Return the (X, Y) coordinate for the center point of the cell that contains the specified text.  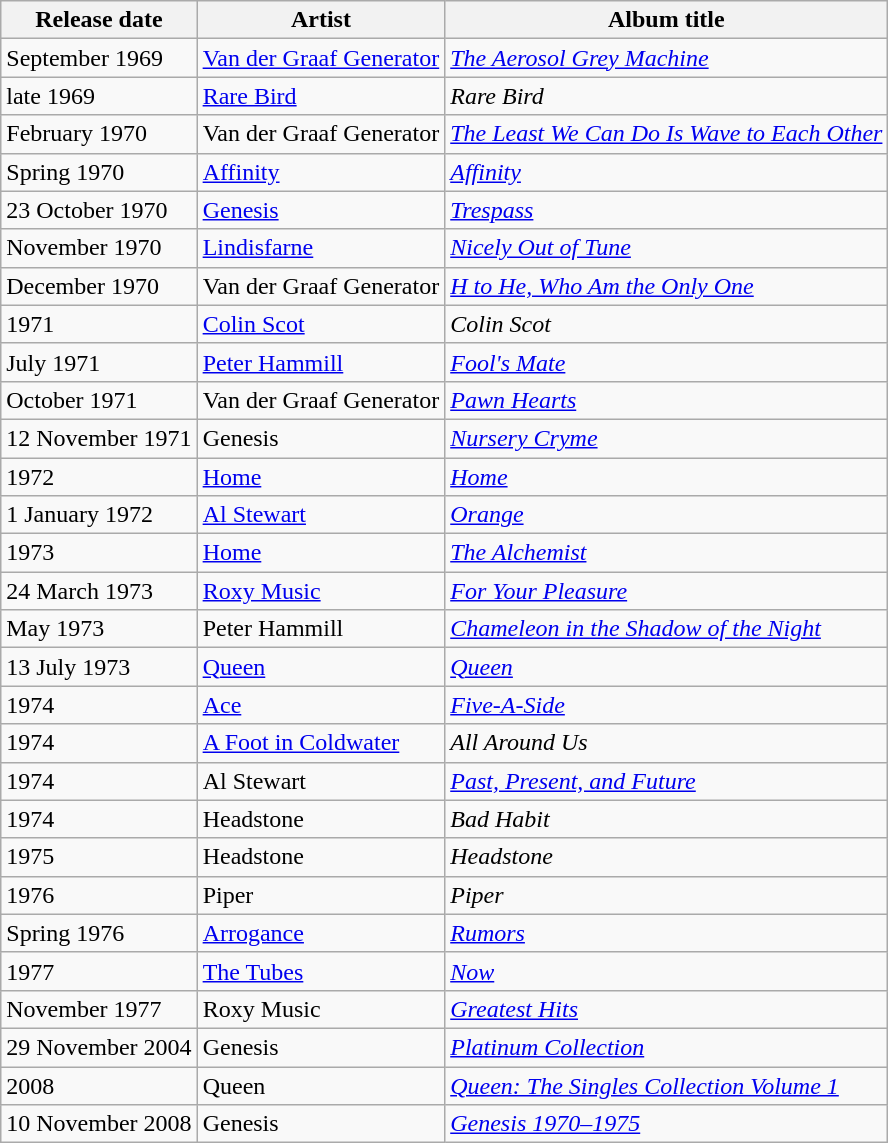
Now (666, 971)
Orange (666, 515)
Rumors (666, 933)
Artist (321, 20)
Past, Present, and Future (666, 781)
October 1971 (99, 400)
July 1971 (99, 362)
A Foot in Coldwater (321, 743)
1972 (99, 477)
Nicely Out of Tune (666, 248)
29 November 2004 (99, 1047)
1977 (99, 971)
1 January 1972 (99, 515)
All Around Us (666, 743)
Greatest Hits (666, 1009)
Fool's Mate (666, 362)
Lindisfarne (321, 248)
12 November 1971 (99, 438)
November 1970 (99, 248)
Five-A-Side (666, 705)
Pawn Hearts (666, 400)
Trespass (666, 210)
December 1970 (99, 286)
13 July 1973 (99, 667)
late 1969 (99, 96)
1973 (99, 553)
The Least We Can Do Is Wave to Each Other (666, 134)
Bad Habit (666, 819)
Ace (321, 705)
2008 (99, 1085)
Album title (666, 20)
The Tubes (321, 971)
Spring 1976 (99, 933)
The Alchemist (666, 553)
1975 (99, 857)
November 1977 (99, 1009)
1976 (99, 895)
1971 (99, 324)
Genesis 1970–1975 (666, 1124)
Platinum Collection (666, 1047)
Release date (99, 20)
10 November 2008 (99, 1124)
23 October 1970 (99, 210)
Nursery Cryme (666, 438)
H to He, Who Am the Only One (666, 286)
Spring 1970 (99, 172)
The Aerosol Grey Machine (666, 58)
September 1969 (99, 58)
February 1970 (99, 134)
24 March 1973 (99, 591)
Queen: The Singles Collection Volume 1 (666, 1085)
May 1973 (99, 629)
Chameleon in the Shadow of the Night (666, 629)
For Your Pleasure (666, 591)
Arrogance (321, 933)
